Locate the cell with the specified text and output its [X, Y] center coordinate. 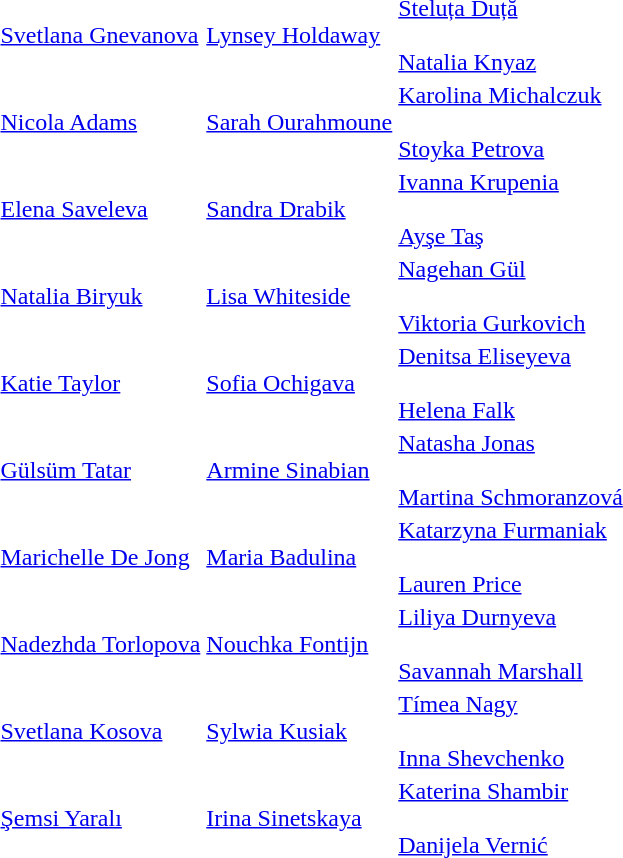
Sofia Ochigava [300, 383]
Sylwia Kusiak [300, 731]
Lisa Whiteside [300, 296]
Sarah Ourahmoune [300, 122]
Maria Badulina [300, 557]
Sandra Drabik [300, 209]
Nouchka Fontijn [300, 644]
Armine Sinabian [300, 470]
